Determine the (X, Y) coordinate at the center of the cell enclosing the given text.  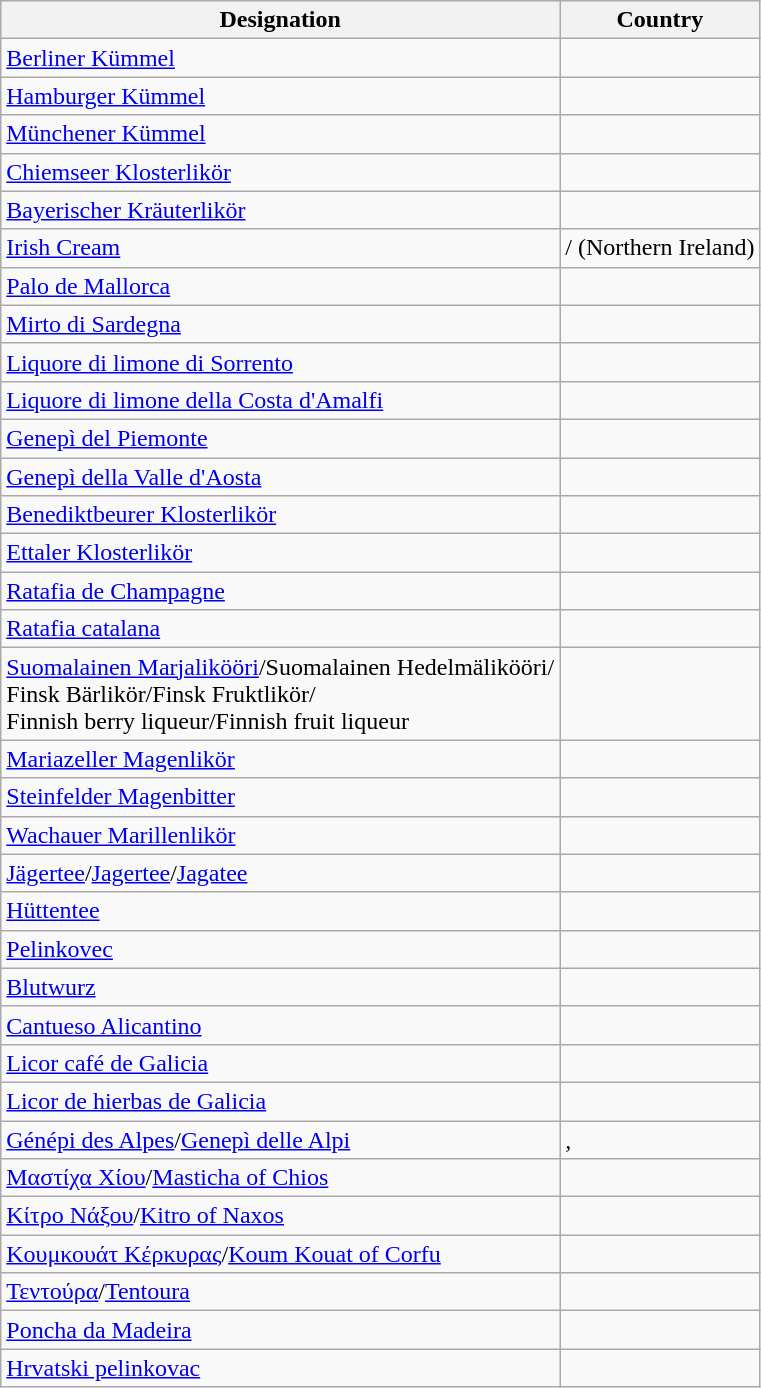
Τεντούρα/Tentoura (280, 1292)
, (660, 1139)
Irish Cream (280, 248)
Liquore di limone della Costa d'Amalfi (280, 400)
Liquore di limone di Sorrento (280, 362)
Mirto di Sardegna (280, 324)
Wachauer Marillenlikör (280, 835)
Hamburger Kümmel (280, 96)
Cantueso Alicantino (280, 1025)
Poncha da Madeira (280, 1330)
/ (Northern Ireland) (660, 248)
Ettaler Klosterlikör (280, 553)
Bayerischer Kräuterlikör (280, 210)
Mariazeller Magenlikör (280, 759)
Κίτρο Νάξου/Kitro of Naxos (280, 1216)
Berliner Kümmel (280, 58)
Benediktbeurer Klosterlikör (280, 515)
Κουμκουάτ Κέρκυρας/Koum Kouat of Corfu (280, 1254)
Chiemseer Klosterlikör (280, 172)
Hüttentee (280, 911)
Hrvatski pelinkovac (280, 1368)
Génépi des Alpes/Genepì delle Alpi (280, 1139)
Münchener Kümmel (280, 134)
Licor café de Galicia (280, 1063)
Country (660, 20)
Palo de Mallorca (280, 286)
Μαστίχα Χίου/Masticha of Chios (280, 1178)
Suomalainen Marjalikööri/Suomalainen Hedelmälikööri/Finsk Bärlikör/Finsk Fruktlikör/Finnish berry liqueur/Finnish fruit liqueur (280, 694)
Steinfelder Magenbitter (280, 797)
Genepì della Valle d'Aosta (280, 477)
Genepì del Piemonte (280, 438)
Jägertee/Jagertee/Jagatee (280, 873)
Pelinkovec (280, 949)
Designation (280, 20)
Ratafia catalana (280, 629)
Ratafia de Champagne (280, 591)
Licor de hierbas de Galicia (280, 1101)
Blutwurz (280, 987)
